Determine the [x, y] coordinate at the center of the cell enclosing the given text.  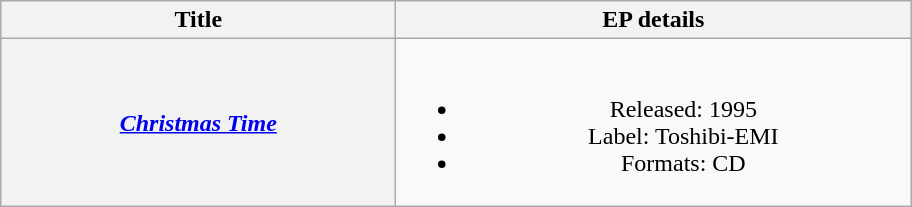
Released: 1995Label: Toshibi-EMIFormats: CD [654, 122]
EP details [654, 20]
Title [198, 20]
Christmas Time [198, 122]
